Output the [X, Y] coordinate of the center of the cell containing the given text.  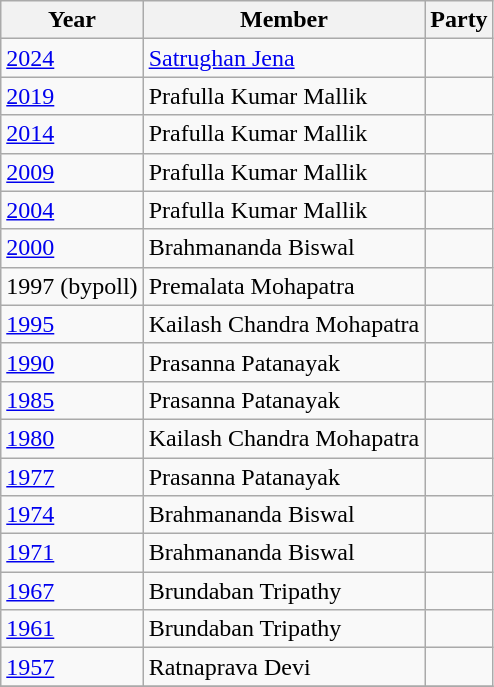
Party [459, 20]
1961 [72, 629]
Member [284, 20]
2000 [72, 248]
Ratnaprava Devi [284, 667]
1957 [72, 667]
1971 [72, 553]
2014 [72, 134]
1997 (bypoll) [72, 286]
2019 [72, 96]
2009 [72, 172]
1985 [72, 400]
Premalata Mohapatra [284, 286]
1967 [72, 591]
1977 [72, 477]
1980 [72, 438]
2024 [72, 58]
1974 [72, 515]
Year [72, 20]
2004 [72, 210]
1995 [72, 324]
1990 [72, 362]
Satrughan Jena [284, 58]
